Provide the [X, Y] coordinate of the cell's center where the given text is located.  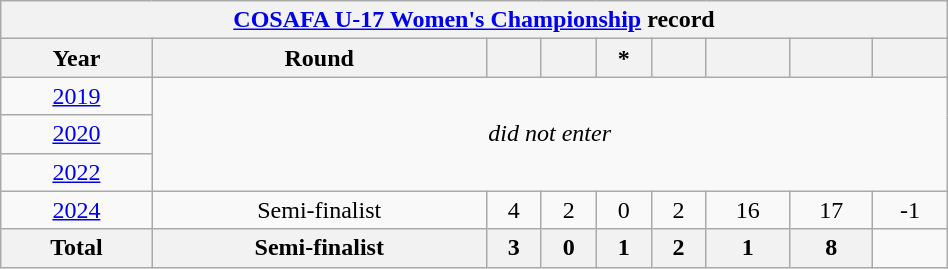
4 [514, 210]
16 [748, 210]
2022 [76, 172]
Year [76, 58]
8 [831, 248]
2024 [76, 210]
-1 [910, 210]
2020 [76, 134]
did not enter [550, 134]
3 [514, 248]
COSAFA U-17 Women's Championship record [474, 20]
* [624, 58]
Total [76, 248]
Round [319, 58]
2019 [76, 96]
17 [831, 210]
